Scan for the cell matching the given text and deliver its (x, y) coordinate at center. 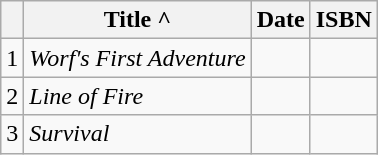
ISBN (344, 20)
Date (280, 20)
Worf's First Adventure (138, 58)
3 (12, 134)
1 (12, 58)
Title ^ (138, 20)
2 (12, 96)
Line of Fire (138, 96)
Survival (138, 134)
